Search for the cell housing the specified text and yield its [X, Y] center coordinate. 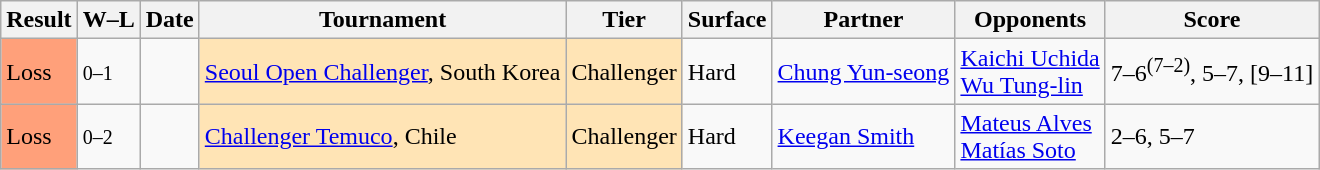
W–L [108, 20]
Tournament [382, 20]
Tier [624, 20]
Seoul Open Challenger, South Korea [382, 72]
Opponents [1030, 20]
0–1 [108, 72]
0–2 [108, 136]
Keegan Smith [864, 136]
Date [170, 20]
Score [1212, 20]
Chung Yun-seong [864, 72]
Partner [864, 20]
Mateus Alves Matías Soto [1030, 136]
Challenger Temuco, Chile [382, 136]
7–6(7–2), 5–7, [9–11] [1212, 72]
Result [39, 20]
Surface [727, 20]
2–6, 5–7 [1212, 136]
Kaichi Uchida Wu Tung-lin [1030, 72]
